For the text-containing cell, return its midpoint in (x, y) coordinate format. 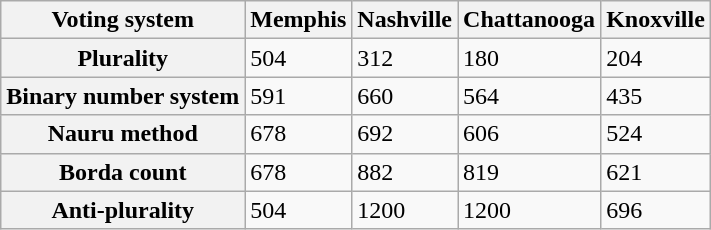
312 (405, 58)
180 (530, 58)
564 (530, 96)
Memphis (298, 20)
435 (656, 96)
204 (656, 58)
591 (298, 96)
606 (530, 134)
Nashville (405, 20)
Voting system (123, 20)
819 (530, 172)
882 (405, 172)
524 (656, 134)
621 (656, 172)
Plurality (123, 58)
Knoxville (656, 20)
Binary number system (123, 96)
Nauru method (123, 134)
660 (405, 96)
696 (656, 210)
Chattanooga (530, 20)
Anti-plurality (123, 210)
Borda count (123, 172)
692 (405, 134)
